Search for the cell housing the specified text and yield its [x, y] center coordinate. 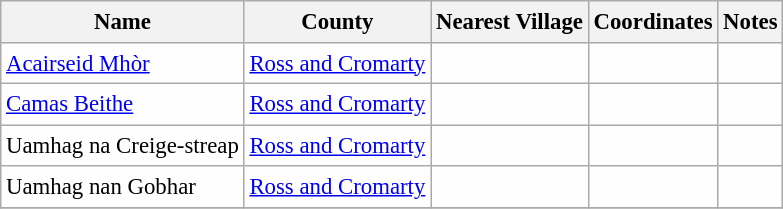
Nearest Village [510, 22]
Uamhag nan Gobhar [122, 186]
Name [122, 22]
Acairseid Mhòr [122, 62]
Notes [750, 22]
Uamhag na Creige-streap [122, 146]
Coordinates [653, 22]
County [338, 22]
Camas Beithe [122, 104]
